Capture the cell that displays the provided text and extract its [x, y] central coordinate. 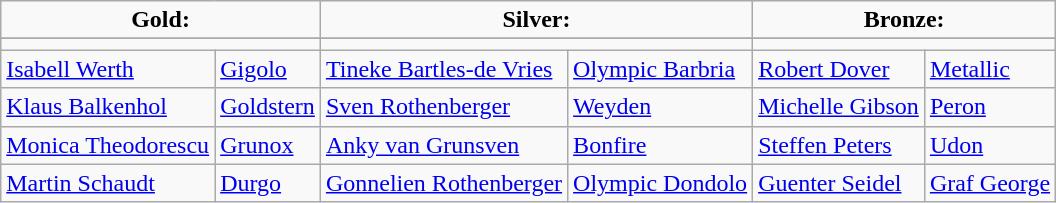
Gigolo [268, 69]
Martin Schaudt [108, 183]
Metallic [990, 69]
Michelle Gibson [839, 107]
Weyden [660, 107]
Bonfire [660, 145]
Graf George [990, 183]
Durgo [268, 183]
Klaus Balkenhol [108, 107]
Olympic Dondolo [660, 183]
Monica Theodorescu [108, 145]
Guenter Seidel [839, 183]
Isabell Werth [108, 69]
Anky van Grunsven [444, 145]
Sven Rothenberger [444, 107]
Goldstern [268, 107]
Grunox [268, 145]
Udon [990, 145]
Robert Dover [839, 69]
Tineke Bartles-de Vries [444, 69]
Olympic Barbria [660, 69]
Silver: [536, 20]
Steffen Peters [839, 145]
Gold: [161, 20]
Bronze: [904, 20]
Peron [990, 107]
Gonnelien Rothenberger [444, 183]
